Scan for the cell matching the given text and deliver its (X, Y) coordinate at center. 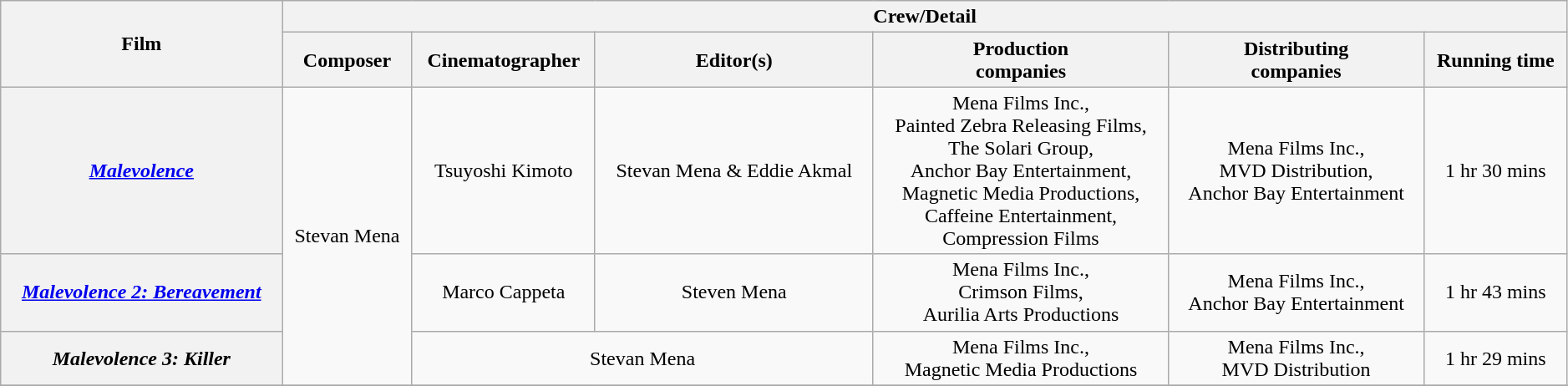
Malevolence (142, 170)
Running time (1495, 60)
Crew/Detail (925, 17)
Mena Films Inc., MVD Distribution, Anchor Bay Entertainment (1297, 170)
Malevolence 2: Bereavement (142, 292)
1 hr 29 mins (1495, 358)
Mena Films Inc., MVD Distribution (1297, 358)
Malevolence 3: Killer (142, 358)
1 hr 30 mins (1495, 170)
Distributing companies (1297, 60)
Film (142, 43)
Mena Films Inc., Crimson Films, Aurilia Arts Productions (1021, 292)
Editor(s) (733, 60)
Cinematographer (503, 60)
Steven Mena (733, 292)
1 hr 43 mins (1495, 292)
Mena Films Inc., Anchor Bay Entertainment (1297, 292)
Stevan Mena & Eddie Akmal (733, 170)
Production companies (1021, 60)
Tsuyoshi Kimoto (503, 170)
Marco Cappeta (503, 292)
Mena Films Inc., Magnetic Media Productions (1021, 358)
Composer (348, 60)
